Find where the given text appears and provide that cell's center as [X, Y] coordinate. 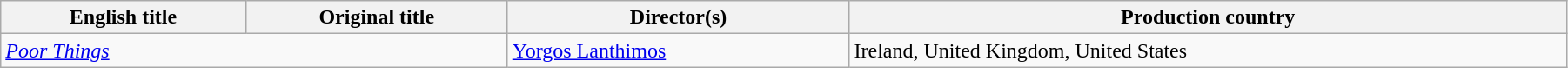
Poor Things [254, 51]
Original title [376, 17]
Yorgos Lanthimos [679, 51]
Production country [1208, 17]
Ireland, United Kingdom, United States [1208, 51]
Director(s) [679, 17]
English title [124, 17]
